Determine the (X, Y) coordinate at the center of the cell enclosing the given text.  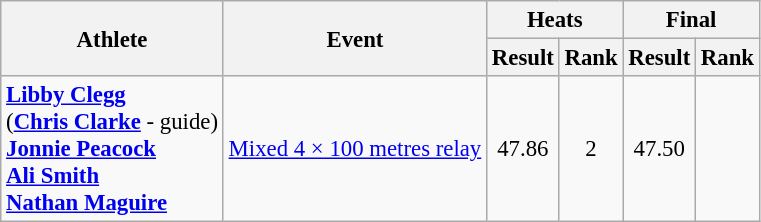
Mixed 4 × 100 metres relay (354, 149)
Athlete (112, 38)
Heats (555, 20)
Event (354, 38)
47.50 (660, 149)
Libby Clegg(Chris Clarke - guide)Jonnie PeacockAli SmithNathan Maguire (112, 149)
2 (591, 149)
Final (691, 20)
47.86 (524, 149)
